Provide the (X, Y) coordinate of the cell's center where the given text is located.  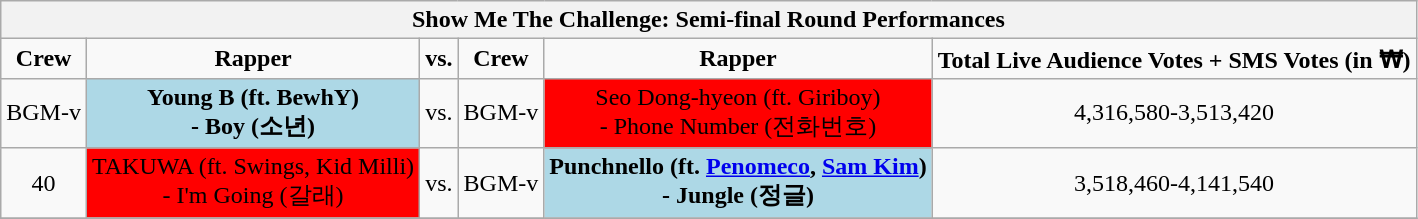
40 (44, 183)
Young B (ft. BewhY)- Boy (소년) (252, 113)
Punchnello (ft. Penomeco, Sam Kim)- Jungle (정글) (738, 183)
Show Me The Challenge: Semi-final Round Performances (708, 20)
Seo Dong-hyeon (ft. Giriboy)- Phone Number (전화번호) (738, 113)
TAKUWA (ft. Swings, Kid Milli)- I'm Going (갈래) (252, 183)
Total Live Audience Votes + SMS Votes (in ₩) (1174, 59)
4,316,580-3,513,420 (1174, 113)
3,518,460-4,141,540 (1174, 183)
